Return the [X, Y] coordinate for the center point of the cell that contains the specified text.  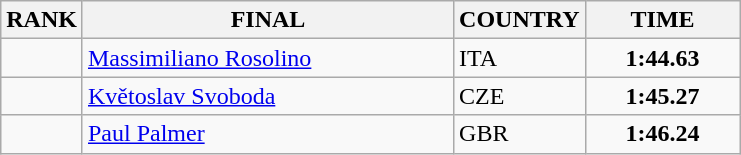
Paul Palmer [268, 134]
Massimiliano Rosolino [268, 58]
TIME [662, 20]
COUNTRY [520, 20]
1:44.63 [662, 58]
1:45.27 [662, 96]
Květoslav Svoboda [268, 96]
CZE [520, 96]
ITA [520, 58]
GBR [520, 134]
1:46.24 [662, 134]
FINAL [268, 20]
RANK [42, 20]
